From the cell containing the given text, extract its center point as [x, y] coordinate. 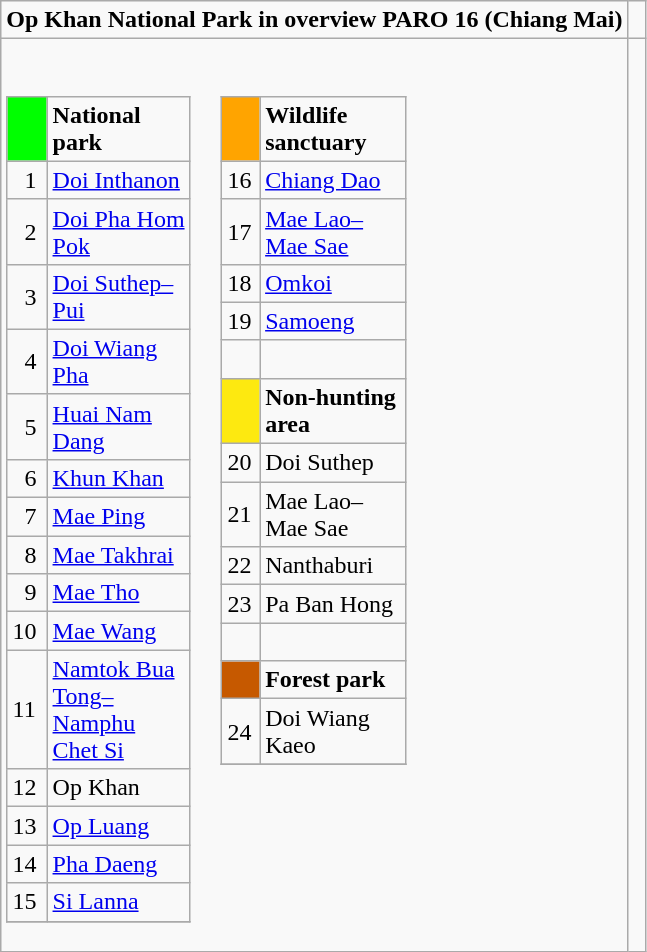
4 [27, 362]
Nanthaburi [333, 566]
22 [241, 566]
Doi Pha Hom Pok [118, 232]
Op Khan [118, 788]
5 [27, 426]
Chiang Dao [333, 180]
13 [27, 826]
Pha Daeng [118, 864]
23 [241, 604]
14 [27, 864]
2 [27, 232]
Mae Takhrai [118, 555]
Khun Khan [118, 478]
Omkoi [333, 283]
1 [27, 180]
Non-hunting area [333, 410]
Namtok Bua Tong–Namphu Chet Si [118, 710]
Mae Tho [118, 593]
Doi Wiang Kaeo [333, 732]
Op Luang [118, 826]
6 [27, 478]
Op Khan National Park in overview PARO 16 (Chiang Mai) [314, 20]
Pa Ban Hong [333, 604]
15 [27, 902]
10 [27, 631]
16 [241, 180]
Wildlife sanctuary [333, 128]
Doi Wiang Pha [118, 362]
Huai Nam Dang [118, 426]
Mae Wang [118, 631]
Forest park [333, 680]
11 [27, 710]
12 [27, 788]
Doi Inthanon [118, 180]
Si Lanna [118, 902]
9 [27, 593]
18 [241, 283]
Doi Suthep–Pui [118, 296]
19 [241, 321]
National park [118, 128]
Samoeng [333, 321]
21 [241, 514]
20 [241, 463]
3 [27, 296]
7 [27, 517]
17 [241, 232]
Doi Suthep [333, 463]
Mae Ping [118, 517]
8 [27, 555]
24 [241, 732]
